Detect which cell encompasses the target text, then output its (X, Y) center coordinate. 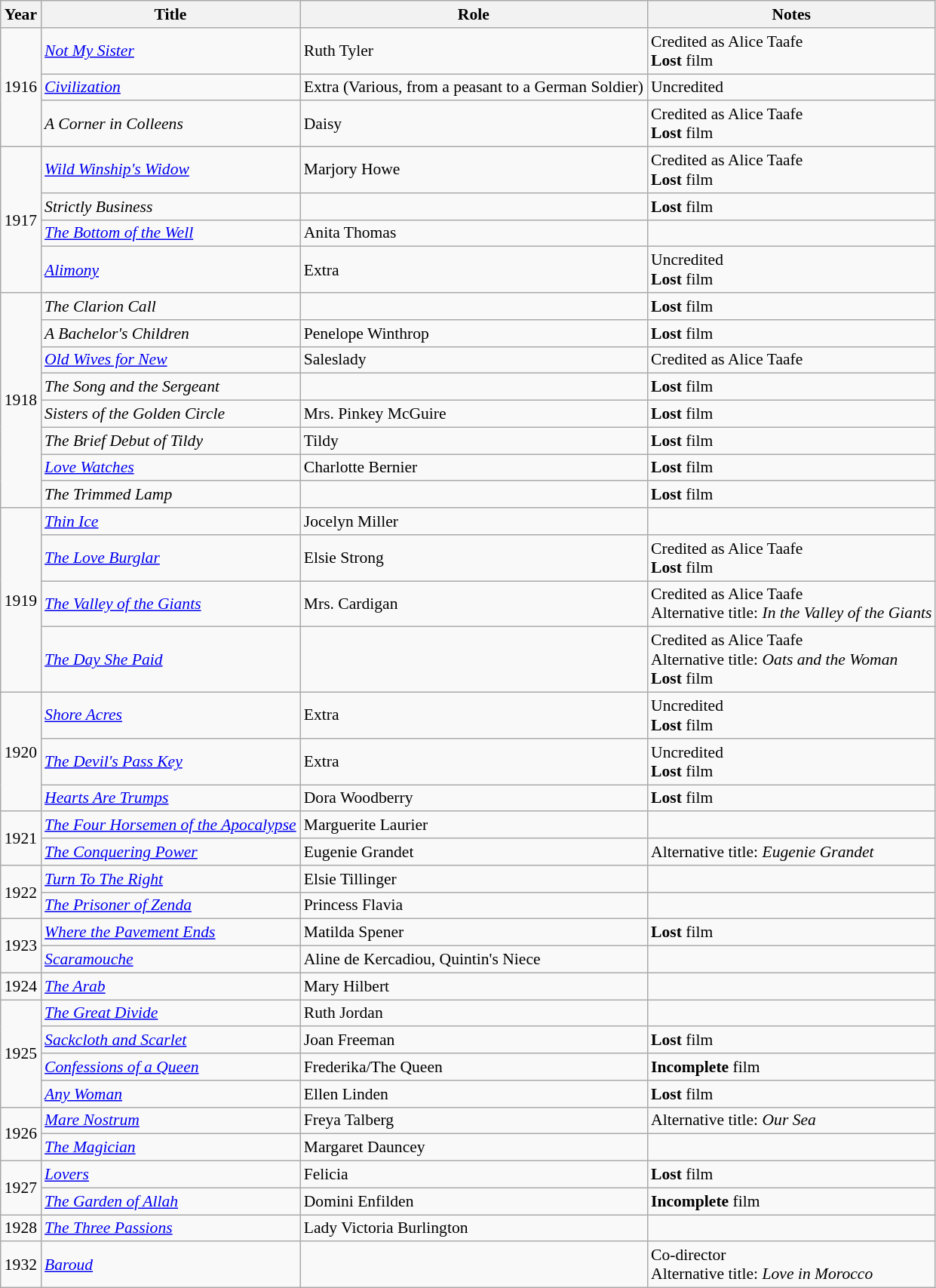
The Arab (170, 986)
1917 (21, 220)
Penelope Winthrop (474, 334)
The Magician (170, 1148)
UncreditedLost film (791, 270)
Old Wives for New (170, 360)
The Great Divide (170, 1013)
Marguerite Laurier (474, 825)
Any Woman (170, 1094)
The Garden of Allah (170, 1201)
1918 (21, 400)
Not My Sister (170, 51)
Felicia (474, 1175)
Extra (Various, from a peasant to a German Soldier) (474, 88)
The Brief Debut of Tildy (170, 441)
Thin Ice (170, 521)
The Three Passions (170, 1228)
Civilization (170, 88)
Lovers (170, 1175)
Credited as Alice TaafeAlternative title: Oats and the Woman Lost film (791, 659)
1922 (21, 892)
Turn To The Right (170, 879)
Mare Nostrum (170, 1120)
Domini Enfilden (474, 1201)
Matilda Spener (474, 933)
Charlotte Bernier (474, 468)
Ruth Jordan (474, 1013)
The Love Burglar (170, 558)
Love Watches (170, 468)
Aline de Kercadiou, Quintin's Niece (474, 960)
Scaramouche (170, 960)
The Devil's Pass Key (170, 762)
Princess Flavia (474, 905)
Title (170, 14)
Elsie Strong (474, 558)
The Song and the Sergeant (170, 387)
Notes (791, 14)
Tildy (474, 441)
A Bachelor's Children (170, 334)
The Prisoner of Zenda (170, 905)
Credited as Alice Taafe (791, 360)
Wild Winship's Widow (170, 171)
The Trimmed Lamp (170, 495)
Sisters of the Golden Circle (170, 414)
1916 (21, 88)
Role (474, 14)
Credited as Alice Taafe Lost film (791, 558)
The Valley of the Giants (170, 604)
Alimony (170, 270)
1925 (21, 1053)
Jocelyn Miller (474, 521)
Hearts Are Trumps (170, 798)
Saleslady (474, 360)
Confessions of a Queen (170, 1067)
The Four Horsemen of the Apocalypse (170, 825)
1921 (21, 839)
Alternative title: Our Sea (791, 1120)
Anita Thomas (474, 233)
1927 (21, 1188)
A Corner in Colleens (170, 124)
Mrs. Cardigan (474, 604)
Freya Talberg (474, 1120)
1924 (21, 986)
The Bottom of the Well (170, 233)
Sackcloth and Scarlet (170, 1041)
Year (21, 14)
Mrs. Pinkey McGuire (474, 414)
Dora Woodberry (474, 798)
Margaret Dauncey (474, 1148)
1919 (21, 600)
Lady Victoria Burlington (474, 1228)
Eugenie Grandet (474, 852)
The Day She Paid (170, 659)
Co-directorAlternative title: Love in Morocco (791, 1265)
1928 (21, 1228)
1926 (21, 1133)
Shore Acres (170, 715)
1923 (21, 946)
1920 (21, 752)
Mary Hilbert (474, 986)
Elsie Tillinger (474, 879)
The Conquering Power (170, 852)
Ellen Linden (474, 1094)
Ruth Tyler (474, 51)
Frederika/The Queen (474, 1067)
Strictly Business (170, 207)
The Clarion Call (170, 306)
Alternative title: Eugenie Grandet (791, 852)
Credited as Alice TaafeAlternative title: In the Valley of the Giants (791, 604)
Uncredited (791, 88)
Daisy (474, 124)
Baroud (170, 1265)
1932 (21, 1265)
Where the Pavement Ends (170, 933)
Marjory Howe (474, 171)
Joan Freeman (474, 1041)
